Detect which cell encompasses the target text, then output its (x, y) center coordinate. 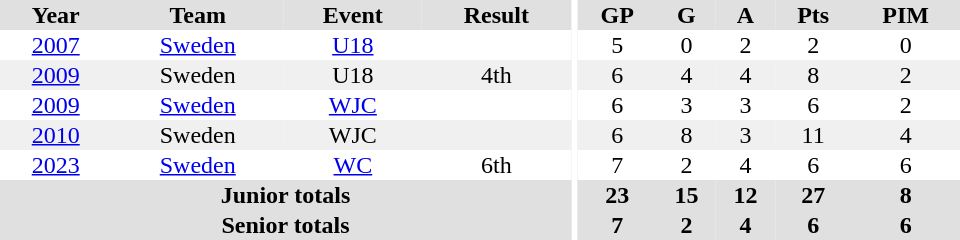
A (746, 15)
Event (353, 15)
4th (496, 75)
Pts (813, 15)
6th (496, 165)
2023 (56, 165)
Year (56, 15)
Junior totals (286, 195)
5 (618, 45)
Senior totals (286, 225)
WC (353, 165)
Team (198, 15)
12 (746, 195)
GP (618, 15)
27 (813, 195)
2010 (56, 135)
15 (686, 195)
11 (813, 135)
Result (496, 15)
2007 (56, 45)
G (686, 15)
PIM (906, 15)
23 (618, 195)
